Search for the cell housing the specified text and yield its (x, y) center coordinate. 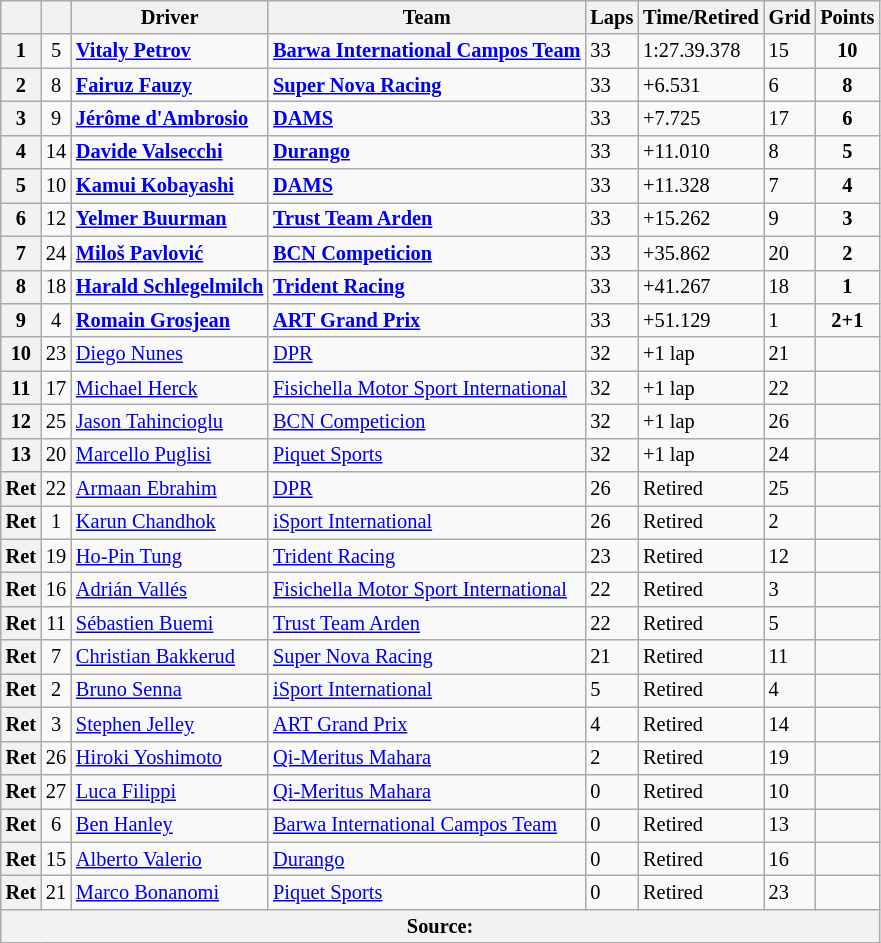
Harald Schlegelmilch (170, 287)
Yelmer Buurman (170, 219)
Grid (790, 17)
Stephen Jelley (170, 724)
Driver (170, 17)
+51.129 (701, 320)
Fairuz Fauzy (170, 85)
1:27.39.378 (701, 51)
Laps (612, 17)
Armaan Ebrahim (170, 489)
+35.862 (701, 253)
Michael Herck (170, 388)
Hiroki Yoshimoto (170, 758)
Bruno Senna (170, 690)
Time/Retired (701, 17)
Karun Chandhok (170, 522)
Marco Bonanomi (170, 892)
+41.267 (701, 287)
+6.531 (701, 85)
+11.328 (701, 186)
Marcello Puglisi (170, 455)
Davide Valsecchi (170, 152)
Sébastien Buemi (170, 623)
Romain Grosjean (170, 320)
Christian Bakkerud (170, 657)
+11.010 (701, 152)
Alberto Valerio (170, 859)
Ho-Pin Tung (170, 556)
Diego Nunes (170, 354)
+15.262 (701, 219)
Team (426, 17)
Adrián Vallés (170, 589)
2+1 (847, 320)
Miloš Pavlović (170, 253)
Kamui Kobayashi (170, 186)
Source: (440, 926)
Points (847, 17)
Ben Hanley (170, 825)
Vitaly Petrov (170, 51)
27 (56, 791)
+7.725 (701, 118)
Jérôme d'Ambrosio (170, 118)
Jason Tahincioglu (170, 421)
Luca Filippi (170, 791)
